Locate the cell with the specified text and output its (x, y) center coordinate. 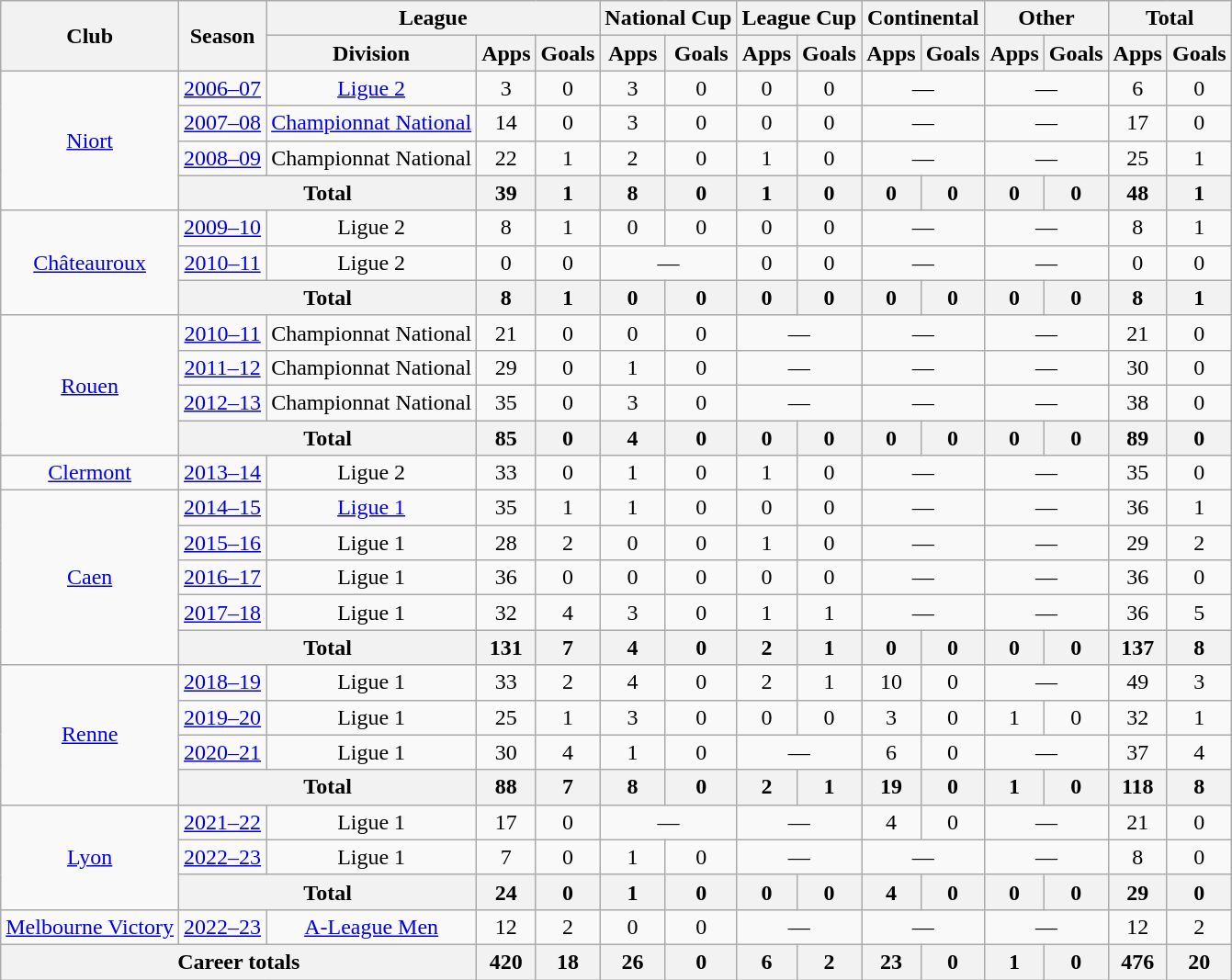
26 (633, 962)
131 (506, 648)
137 (1137, 648)
85 (506, 438)
19 (891, 787)
Other (1046, 18)
A-League Men (371, 927)
2007–08 (222, 123)
2011–12 (222, 367)
Renne (90, 735)
Melbourne Victory (90, 927)
2019–20 (222, 717)
Caen (90, 578)
37 (1137, 752)
2021–22 (222, 822)
National Cup (669, 18)
5 (1199, 613)
Clermont (90, 473)
2018–19 (222, 682)
2014–15 (222, 508)
Niort (90, 141)
Châteauroux (90, 263)
24 (506, 892)
Season (222, 36)
10 (891, 682)
48 (1137, 193)
38 (1137, 402)
2013–14 (222, 473)
118 (1137, 787)
20 (1199, 962)
88 (506, 787)
Division (371, 53)
39 (506, 193)
14 (506, 123)
2009–10 (222, 228)
League (434, 18)
2006–07 (222, 88)
2016–17 (222, 578)
49 (1137, 682)
Lyon (90, 857)
18 (568, 962)
2012–13 (222, 402)
23 (891, 962)
Rouen (90, 385)
420 (506, 962)
2015–16 (222, 543)
2008–09 (222, 158)
Club (90, 36)
22 (506, 158)
89 (1137, 438)
Continental (923, 18)
Career totals (239, 962)
2017–18 (222, 613)
476 (1137, 962)
2020–21 (222, 752)
28 (506, 543)
League Cup (799, 18)
